Pinpoint the cell where the given text exists, returning its (x, y) midpoint coordinate. 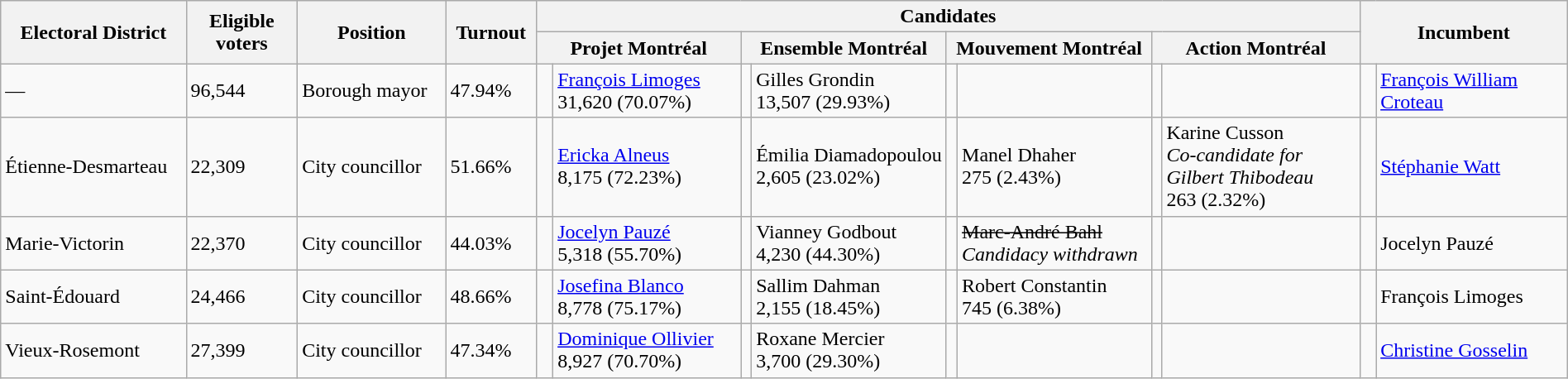
Gilles Grondin 13,507 (29.93%) (849, 91)
96,544 (241, 91)
Vieux-Rosemont (93, 351)
Stéphanie Watt (1472, 167)
Josefina Blanco 8,778 (75.17%) (647, 296)
24,466 (241, 296)
Christine Gosselin (1472, 351)
François Limoges 31,620 (70.07%) (647, 91)
Jocelyn Pauzé 5,318 (55.70%) (647, 243)
Marie-Victorin (93, 243)
Vianney Godbout 4,230 (44.30%) (849, 243)
Position (372, 32)
Jocelyn Pauzé (1472, 243)
51.66% (491, 167)
Émilia Diamadopoulou 2,605 (23.02%) (849, 167)
44.03% (491, 243)
Dominique Ollivier 8,927 (70.70%) (647, 351)
Saint-Édouard (93, 296)
47.34% (491, 351)
Borough mayor (372, 91)
Electoral District (93, 32)
Manel Dhaher 275 (2.43%) (1055, 167)
Ensemble Montréal (844, 48)
Ericka Alneus 8,175 (72.23%) (647, 167)
François William Croteau (1472, 91)
27,399 (241, 351)
Marc-André BahlCandidacy withdrawn (1055, 243)
Incumbent (1464, 32)
Action Montréal (1256, 48)
47.94% (491, 91)
Turnout (491, 32)
Sallim Dahman 2,155 (18.45%) (849, 296)
Projet Montréal (638, 48)
48.66% (491, 296)
Karine CussonCo-candidate for Gilbert Thibodeau 263 (2.32%) (1260, 167)
François Limoges (1472, 296)
— (93, 91)
Robert Constantin 745 (6.38%) (1055, 296)
Candidates (949, 17)
Mouvement Montréal (1049, 48)
22,370 (241, 243)
Étienne-Desmarteau (93, 167)
Eligible voters (241, 32)
Roxane Mercier 3,700 (29.30%) (849, 351)
22,309 (241, 167)
